Output the (x, y) coordinate of the center of the cell containing the given text.  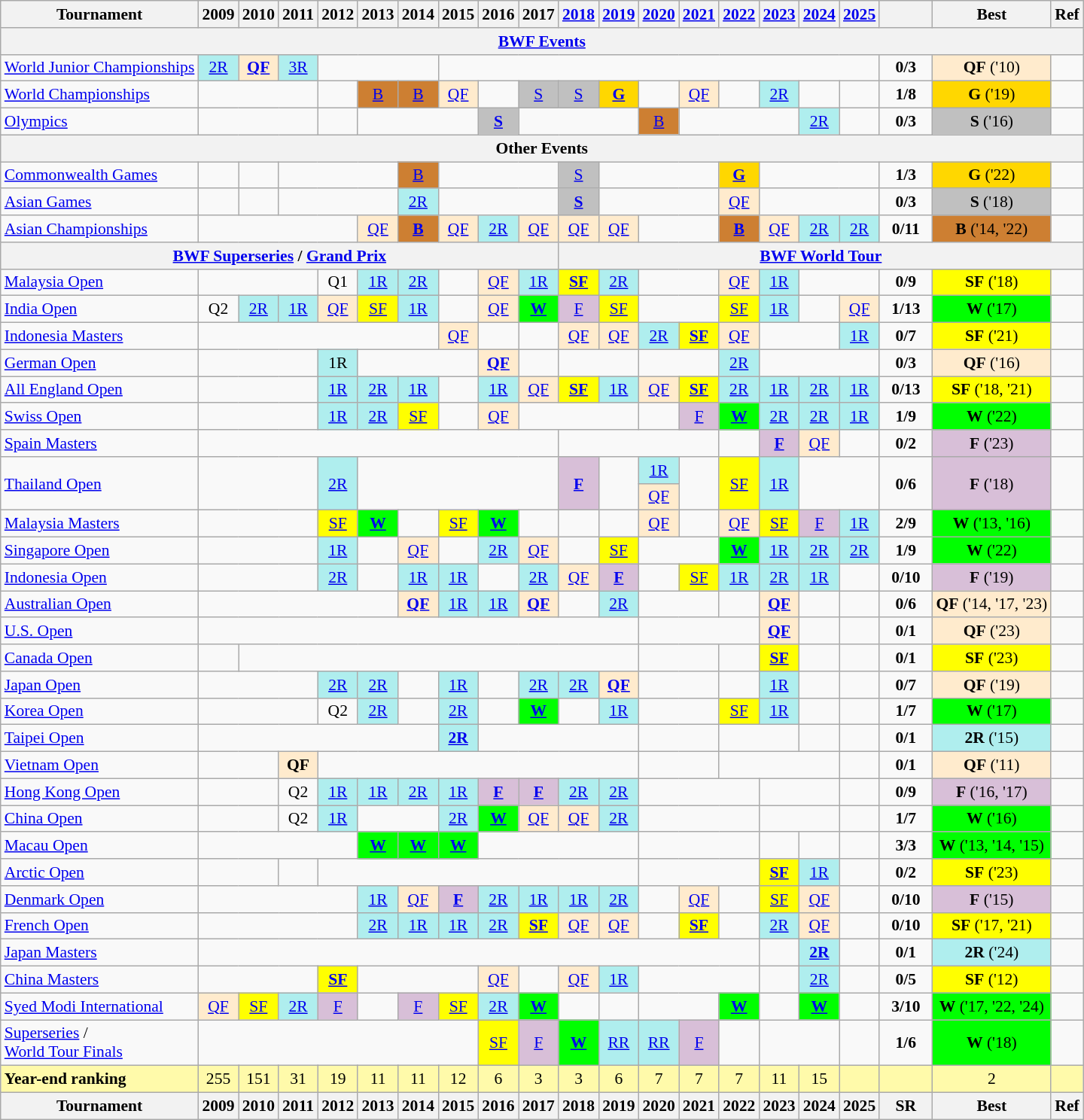
12 (458, 1079)
All England Open (99, 390)
QF ('11) (991, 765)
QF ('23) (991, 632)
QF ('14, '17, '23) (991, 604)
2R ('15) (991, 738)
Singapore Open (99, 551)
Olympics (99, 122)
F ('23) (991, 443)
Spain Masters (99, 443)
SF ('12) (991, 980)
F ('18) (991, 483)
Asian Games (99, 202)
W ('13, '14, '15) (991, 846)
G ('19) (991, 95)
Arctic Open (99, 872)
0/11 (906, 229)
W ('18) (991, 1043)
Malaysia Open (99, 282)
SF ('17, '21) (991, 926)
1/6 (906, 1043)
Swiss Open (99, 417)
French Open (99, 926)
G ('22) (991, 175)
China Masters (99, 980)
India Open (99, 309)
Superseries /World Tour Finals (99, 1043)
3/3 (906, 846)
Japan Masters (99, 953)
Indonesia Masters (99, 336)
0/5 (906, 980)
2/9 (906, 524)
QF ('16) (991, 363)
255 (218, 1079)
SF ('18, '21) (991, 390)
1/3 (906, 175)
2 (991, 1079)
Other Events (542, 148)
Canada Open (99, 658)
Korea Open (99, 711)
F ('16, '17) (991, 792)
1/8 (906, 95)
S ('16) (991, 122)
3R (298, 68)
Thailand Open (99, 483)
German Open (99, 363)
Commonwealth Games (99, 175)
Hong Kong Open (99, 792)
BWF Events (542, 41)
Japan Open (99, 685)
Q1 (337, 282)
W ('16) (991, 819)
BWF Superseries / Grand Prix (280, 256)
2R ('24) (991, 953)
Denmark Open (99, 899)
SF ('18) (991, 282)
Vietnam Open (99, 765)
Indonesia Open (99, 577)
BWF World Tour (821, 256)
F ('19) (991, 577)
S ('18) (991, 202)
QF ('10) (991, 68)
31 (298, 1079)
1/13 (906, 309)
F ('15) (991, 899)
B ('14, '22) (991, 229)
Taipei Open (99, 738)
Macau Open (99, 846)
Syed Modi International (99, 1006)
19 (337, 1079)
0/13 (906, 390)
15 (819, 1079)
U.S. Open (99, 632)
World Championships (99, 95)
W ('13, '16) (991, 524)
QF ('19) (991, 685)
World Junior Championships (99, 68)
151 (259, 1079)
China Open (99, 819)
Asian Championships (99, 229)
SR (906, 1106)
3/10 (906, 1006)
Australian Open (99, 604)
SF ('21) (991, 336)
W ('17, '22, '24) (991, 1006)
Malaysia Masters (99, 524)
Year-end ranking (99, 1079)
